Determine the [x, y] coordinate at the center of the cell enclosing the given text.  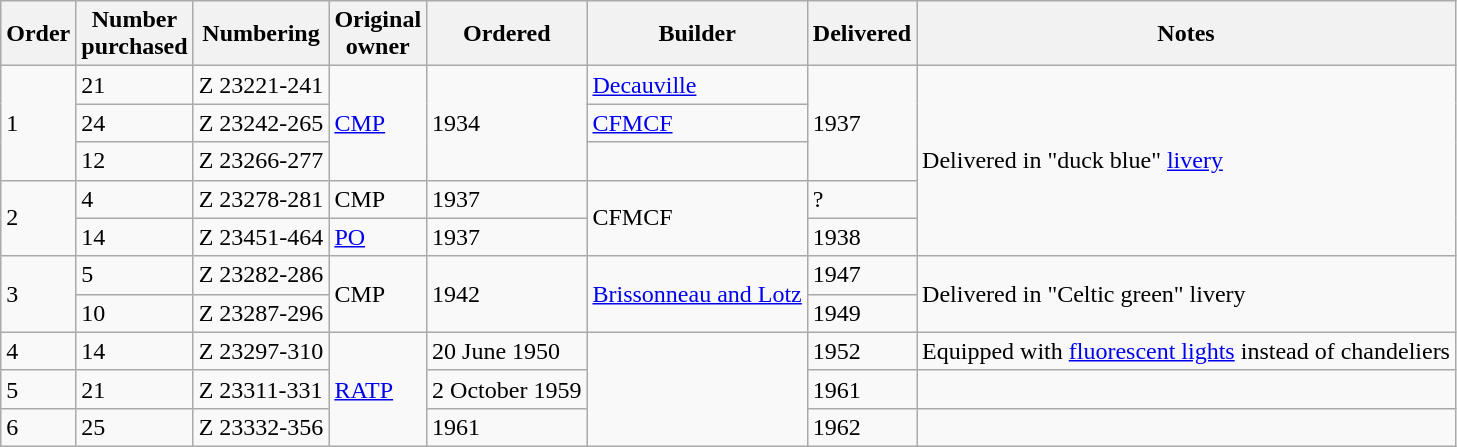
? [862, 199]
10 [134, 313]
Delivered [862, 34]
Decauville [697, 85]
Numbering [261, 34]
1947 [862, 275]
Order [38, 34]
Z 23451-464 [261, 237]
1949 [862, 313]
Delivered in "Celtic green" livery [1186, 294]
2 [38, 218]
Builder [697, 34]
Z 23332-356 [261, 427]
3 [38, 294]
Notes [1186, 34]
1952 [862, 351]
1934 [507, 123]
Ordered [507, 34]
2 October 1959 [507, 389]
Z 23311-331 [261, 389]
PO [378, 237]
Z 23266-277 [261, 161]
Numberpurchased [134, 34]
Z 23242-265 [261, 123]
Originalowner [378, 34]
Brissonneau and Lotz [697, 294]
Z 23282-286 [261, 275]
20 June 1950 [507, 351]
24 [134, 123]
RATP [378, 389]
Z 23297-310 [261, 351]
Z 23221-241 [261, 85]
6 [38, 427]
Delivered in "duck blue" livery [1186, 161]
12 [134, 161]
1962 [862, 427]
1942 [507, 294]
1 [38, 123]
1938 [862, 237]
Equipped with fluorescent lights instead of chandeliers [1186, 351]
Z 23287-296 [261, 313]
Z 23278-281 [261, 199]
25 [134, 427]
